For the text-containing cell, return its midpoint in (x, y) coordinate format. 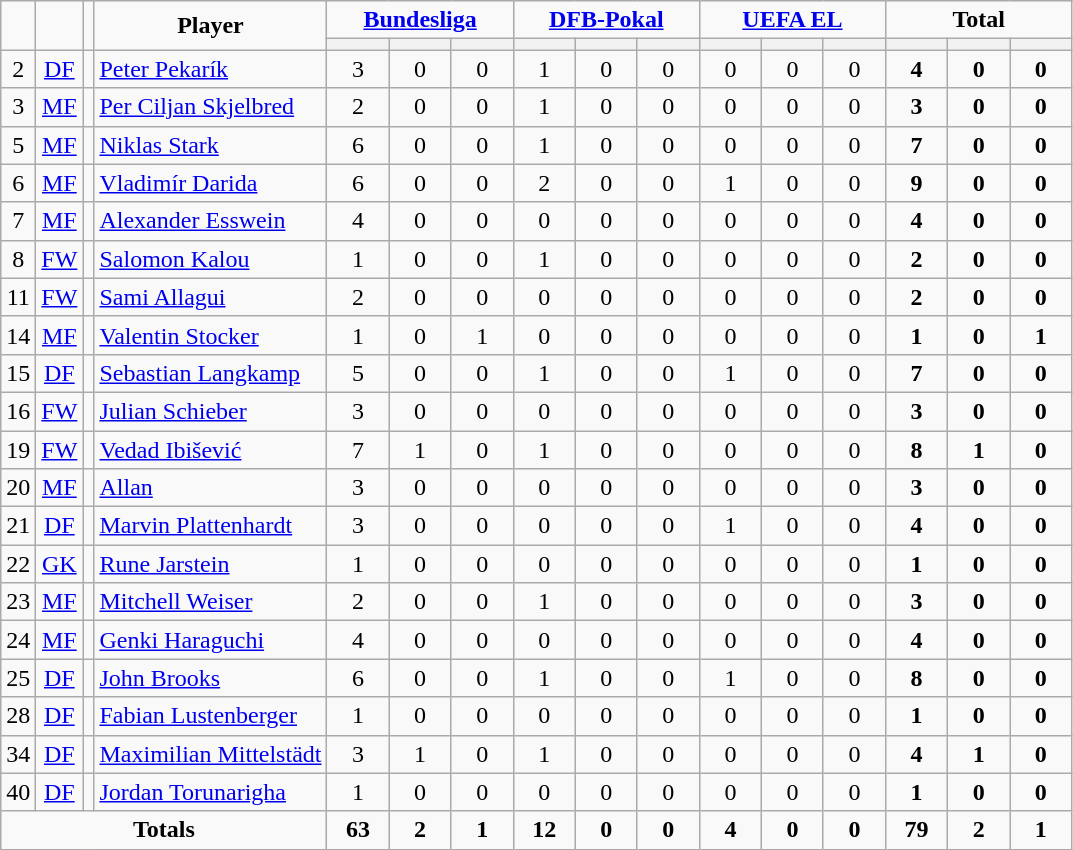
79 (917, 830)
Bundesliga (420, 20)
16 (18, 411)
Julian Schieber (210, 411)
28 (18, 716)
40 (18, 792)
24 (18, 640)
21 (18, 526)
9 (917, 183)
34 (18, 754)
Niklas Stark (210, 145)
Mitchell Weiser (210, 602)
12 (544, 830)
Marvin Plattenhardt (210, 526)
Alexander Esswein (210, 221)
15 (18, 373)
Per Ciljan Skjelbred (210, 107)
Genki Haraguchi (210, 640)
Player (210, 26)
63 (358, 830)
John Brooks (210, 678)
Jordan Torunarigha (210, 792)
Fabian Lustenberger (210, 716)
Vedad Ibišević (210, 449)
25 (18, 678)
11 (18, 297)
Total (979, 20)
Peter Pekarík (210, 69)
UEFA EL (792, 20)
Totals (164, 830)
22 (18, 564)
GK (60, 564)
Salomon Kalou (210, 259)
Valentin Stocker (210, 335)
20 (18, 488)
Maximilian Mittelstädt (210, 754)
Vladimír Darida (210, 183)
DFB-Pokal (606, 20)
Sebastian Langkamp (210, 373)
19 (18, 449)
Sami Allagui (210, 297)
23 (18, 602)
Rune Jarstein (210, 564)
14 (18, 335)
Allan (210, 488)
